Pinpoint the cell where the given text exists, returning its [X, Y] midpoint coordinate. 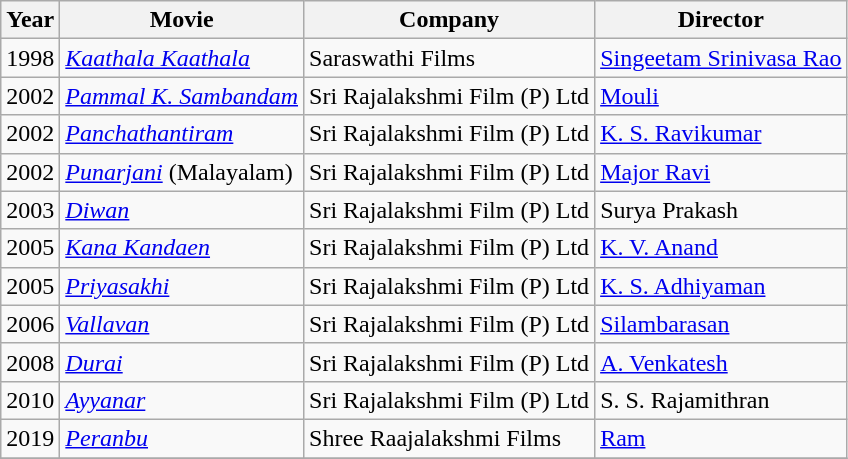
Director [721, 20]
Ram [721, 438]
Silambarasan [721, 324]
Punarjani (Malayalam) [182, 172]
2006 [30, 324]
Peranbu [182, 438]
Ayyanar [182, 400]
2019 [30, 438]
2008 [30, 362]
Pammal K. Sambandam [182, 96]
A. Venkatesh [721, 362]
Mouli [721, 96]
S. S. Rajamithran [721, 400]
Vallavan [182, 324]
Movie [182, 20]
K. S. Adhiyaman [721, 286]
Durai [182, 362]
Panchathantiram [182, 134]
Shree Raajalakshmi Films [450, 438]
K. V. Anand [721, 248]
Kana Kandaen [182, 248]
2010 [30, 400]
Diwan [182, 210]
Singeetam Srinivasa Rao [721, 58]
Company [450, 20]
Year [30, 20]
2003 [30, 210]
1998 [30, 58]
Saraswathi Films [450, 58]
Major Ravi [721, 172]
Kaathala Kaathala [182, 58]
Surya Prakash [721, 210]
K. S. Ravikumar [721, 134]
Priyasakhi [182, 286]
